Extract the [x, y] coordinate from the center of the cell holding the provided text.  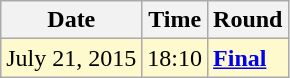
Time [175, 20]
18:10 [175, 58]
Round [248, 20]
July 21, 2015 [72, 58]
Final [248, 58]
Date [72, 20]
